Return the [x, y] coordinate for the center point of the cell that contains the specified text.  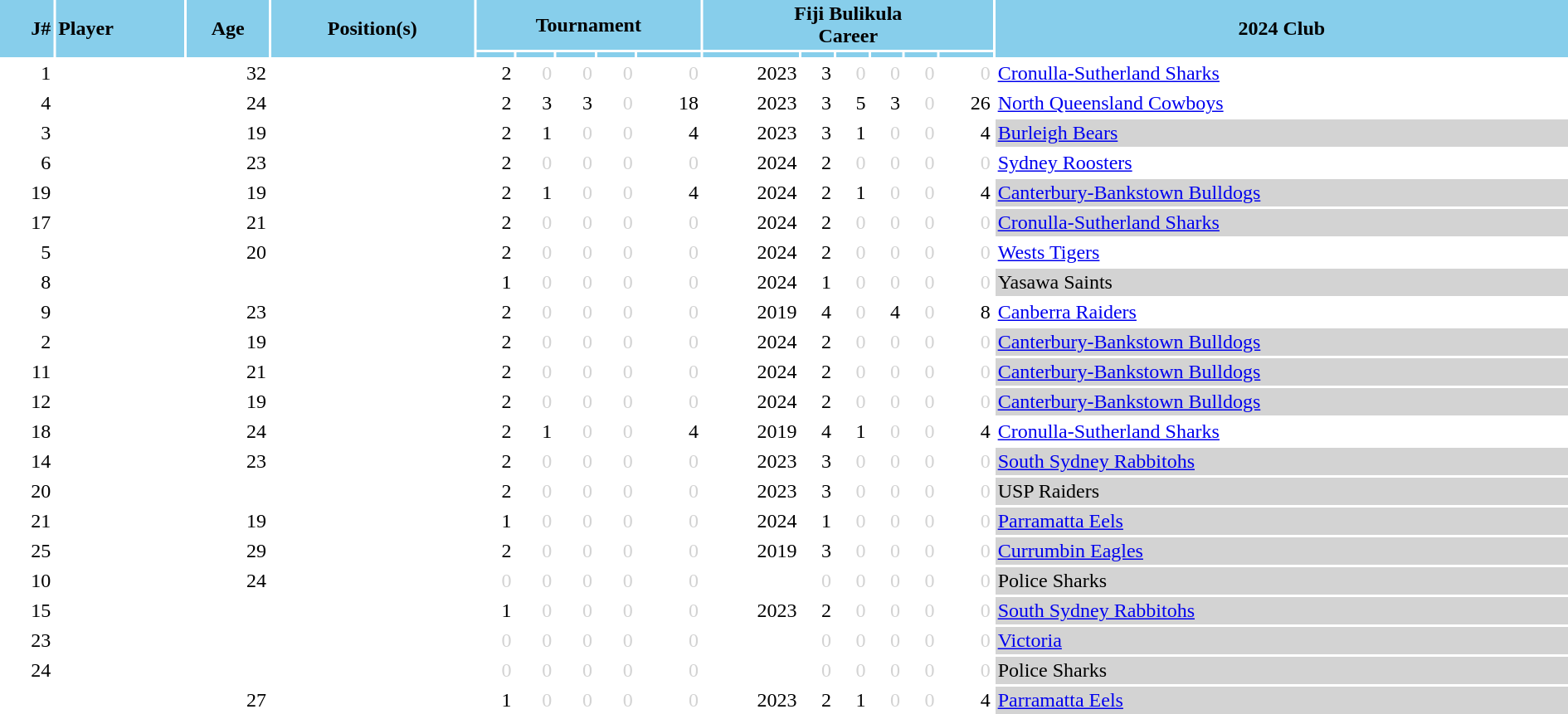
North Queensland Cowboys [1282, 103]
Age [228, 28]
Victoria [1282, 640]
15 [27, 610]
6 [27, 163]
11 [27, 372]
12 [27, 401]
Sydney Roosters [1282, 163]
32 [228, 73]
Player [119, 28]
Wests Tigers [1282, 252]
Fiji Bulikula Career [848, 25]
Yasawa Saints [1282, 282]
Tournament [589, 25]
27 [228, 700]
Burleigh Bears [1282, 133]
2024 Club [1282, 28]
USP Raiders [1282, 491]
9 [27, 312]
10 [27, 580]
25 [27, 551]
Position(s) [373, 28]
29 [228, 551]
26 [966, 103]
14 [27, 461]
Canberra Raiders [1282, 312]
J# [27, 28]
17 [27, 222]
Currumbin Eagles [1282, 551]
